Find where the given text appears and provide that cell's center as [X, Y] coordinate. 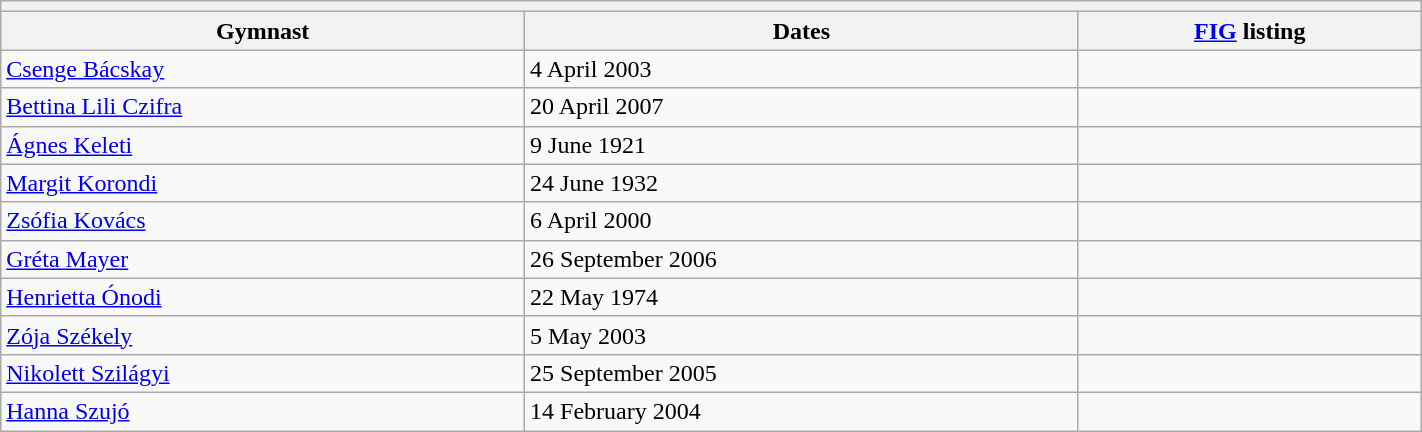
FIG listing [1250, 31]
14 February 2004 [802, 411]
6 April 2000 [802, 221]
20 April 2007 [802, 107]
Dates [802, 31]
Zsófia Kovács [263, 221]
9 June 1921 [802, 145]
Gymnast [263, 31]
Bettina Lili Czifra [263, 107]
Henrietta Ónodi [263, 297]
Margit Korondi [263, 183]
Zója Székely [263, 335]
Hanna Szujó [263, 411]
24 June 1932 [802, 183]
Gréta Mayer [263, 259]
26 September 2006 [802, 259]
5 May 2003 [802, 335]
Csenge Bácskay [263, 69]
4 April 2003 [802, 69]
22 May 1974 [802, 297]
Ágnes Keleti [263, 145]
Nikolett Szilágyi [263, 373]
25 September 2005 [802, 373]
